Capture the cell that displays the provided text and extract its [X, Y] central coordinate. 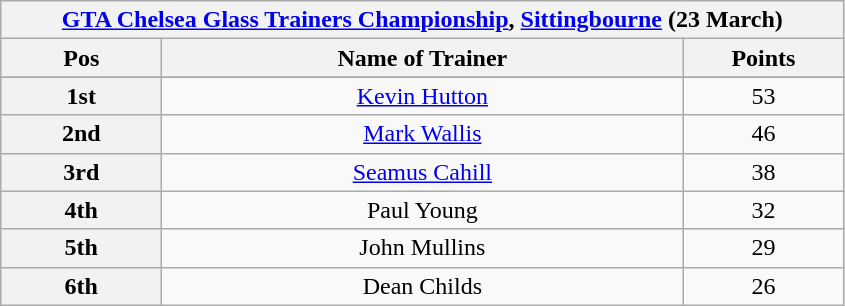
5th [82, 248]
Pos [82, 58]
Mark Wallis [422, 134]
26 [764, 286]
32 [764, 210]
38 [764, 172]
3rd [82, 172]
Name of Trainer [422, 58]
4th [82, 210]
Kevin Hutton [422, 96]
2nd [82, 134]
Points [764, 58]
Seamus Cahill [422, 172]
46 [764, 134]
Dean Childs [422, 286]
29 [764, 248]
1st [82, 96]
GTA Chelsea Glass Trainers Championship, Sittingbourne (23 March) [422, 20]
53 [764, 96]
John Mullins [422, 248]
Paul Young [422, 210]
6th [82, 286]
